Pinpoint the cell where the given text exists, returning its [X, Y] midpoint coordinate. 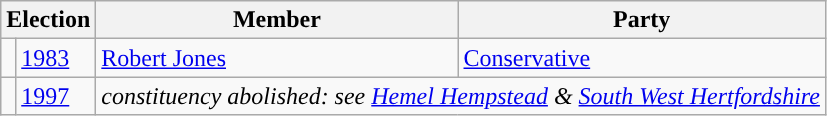
Election [48, 20]
Robert Jones [277, 58]
1997 [56, 96]
Member [277, 20]
Party [642, 20]
1983 [56, 58]
constituency abolished: see Hemel Hempstead & South West Hertfordshire [461, 96]
Conservative [642, 58]
